Find where the given text appears and provide that cell's center as [X, Y] coordinate. 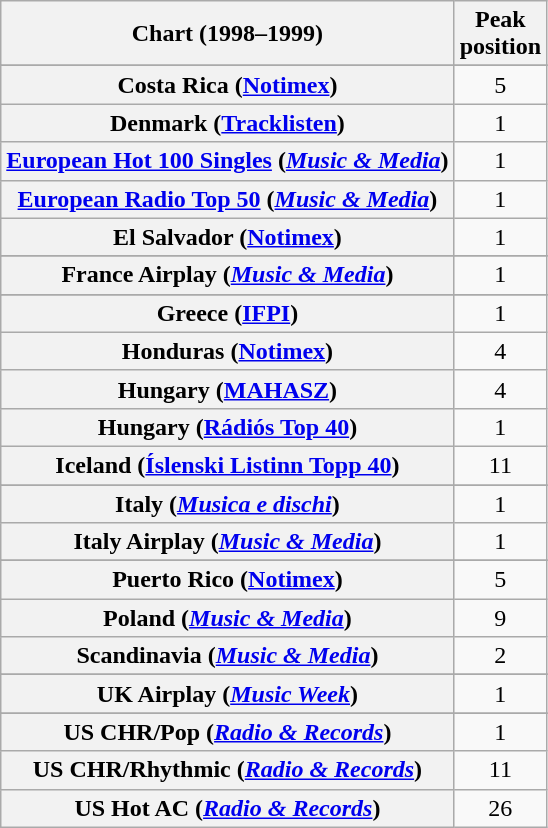
Denmark (Tracklisten) [228, 123]
UK Airplay (Music Week) [228, 694]
Hungary (MAHASZ) [228, 389]
Italy (Musica e dischi) [228, 503]
France Airplay (Music & Media) [228, 275]
26 [500, 808]
Puerto Rico (Notimex) [228, 580]
Costa Rica (Notimex) [228, 85]
US Hot AC (Radio & Records) [228, 808]
Greece (IFPI) [228, 313]
European Hot 100 Singles (Music & Media) [228, 161]
9 [500, 618]
Chart (1998–1999) [228, 34]
US CHR/Pop (Radio & Records) [228, 732]
European Radio Top 50 (Music & Media) [228, 199]
US CHR/Rhythmic (Radio & Records) [228, 770]
2 [500, 656]
Hungary (Rádiós Top 40) [228, 427]
Poland (Music & Media) [228, 618]
Honduras (Notimex) [228, 351]
Peakposition [500, 34]
Italy Airplay (Music & Media) [228, 542]
El Salvador (Notimex) [228, 237]
Iceland (Íslenski Listinn Topp 40) [228, 465]
Scandinavia (Music & Media) [228, 656]
